Find where the given text appears and provide that cell's center as [x, y] coordinate. 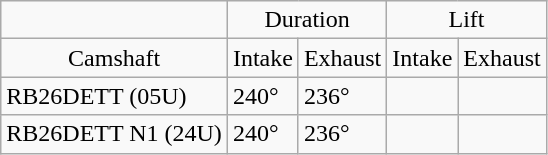
Duration [306, 20]
RB26DETT N1 (24U) [114, 134]
Lift [466, 20]
RB26DETT (05U) [114, 96]
Camshaft [114, 58]
